Locate the cell with the specified text and output its (X, Y) center coordinate. 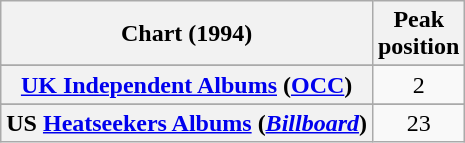
2 (418, 85)
Chart (1994) (187, 34)
US Heatseekers Albums (Billboard) (187, 123)
UK Independent Albums (OCC) (187, 85)
Peakposition (418, 34)
23 (418, 123)
